Capture the cell that displays the provided text and extract its [x, y] central coordinate. 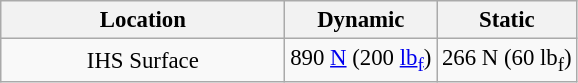
Location [143, 20]
Dynamic [361, 20]
IHS Surface [143, 61]
266 N (60 lbf) [507, 61]
Static [507, 20]
890 N (200 lbf) [361, 61]
